Return the (x, y) coordinate for the center point of the cell that contains the specified text.  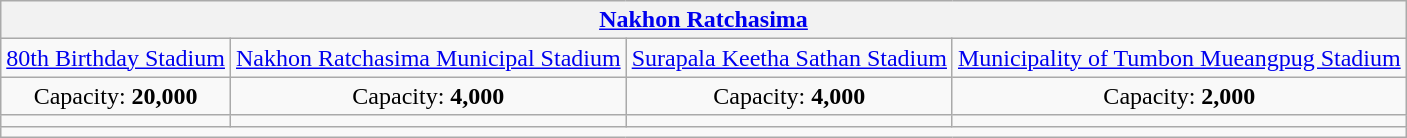
Capacity: 20,000 (116, 96)
Nakhon Ratchasima Municipal Stadium (428, 58)
Capacity: 2,000 (1179, 96)
Municipality of Tumbon Mueangpug Stadium (1179, 58)
Nakhon Ratchasima (704, 20)
Surapala Keetha Sathan Stadium (789, 58)
80th Birthday Stadium (116, 58)
